Return [X, Y] of the center of cell containing provided text 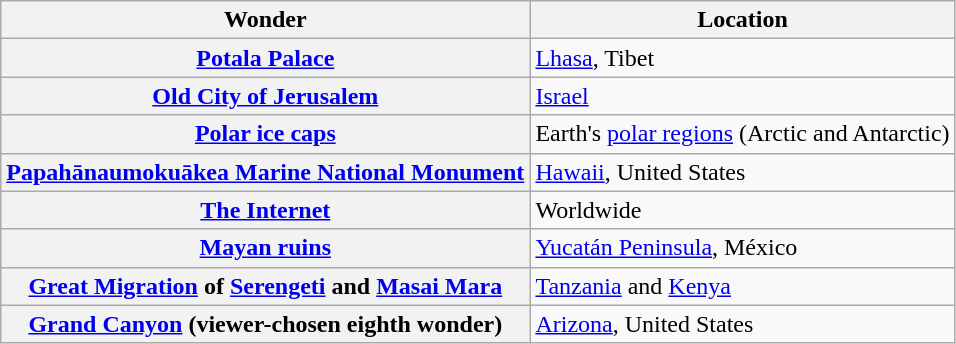
Worldwide [742, 210]
Potala Palace [266, 58]
Earth's polar regions (Arctic and Antarctic) [742, 134]
Mayan ruins [266, 248]
Israel [742, 96]
Arizona, United States [742, 324]
Papahānaumokuākea Marine National Monument [266, 172]
Grand Canyon (viewer-chosen eighth wonder) [266, 324]
Yucatán Peninsula, México [742, 248]
Tanzania and Kenya [742, 286]
Hawaii, United States [742, 172]
Wonder [266, 20]
Polar ice caps [266, 134]
Great Migration of Serengeti and Masai Mara [266, 286]
Location [742, 20]
The Internet [266, 210]
Lhasa, Tibet [742, 58]
Old City of Jerusalem [266, 96]
